Search for the cell housing the specified text and yield its [X, Y] center coordinate. 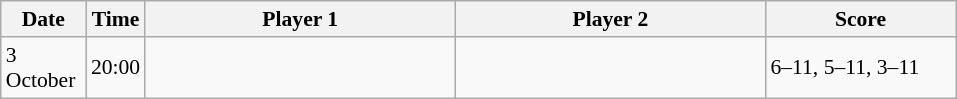
20:00 [116, 68]
Player 2 [610, 19]
3 October [44, 68]
6–11, 5–11, 3–11 [860, 68]
Score [860, 19]
Time [116, 19]
Player 1 [300, 19]
Date [44, 19]
